Find where the given text appears and provide that cell's center as [X, Y] coordinate. 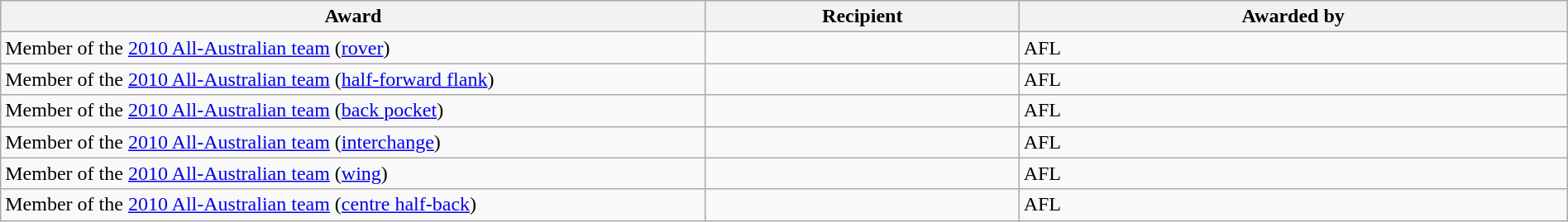
Member of the 2010 All-Australian team (back pocket) [354, 111]
Member of the 2010 All-Australian team (centre half-back) [354, 205]
Award [354, 17]
Recipient [862, 17]
Awarded by [1293, 17]
Member of the 2010 All-Australian team (interchange) [354, 142]
Member of the 2010 All-Australian team (wing) [354, 173]
Member of the 2010 All-Australian team (half-forward flank) [354, 79]
Member of the 2010 All-Australian team (rover) [354, 48]
